Identify which cell holds the provided text, then report its (x, y) central coordinate. 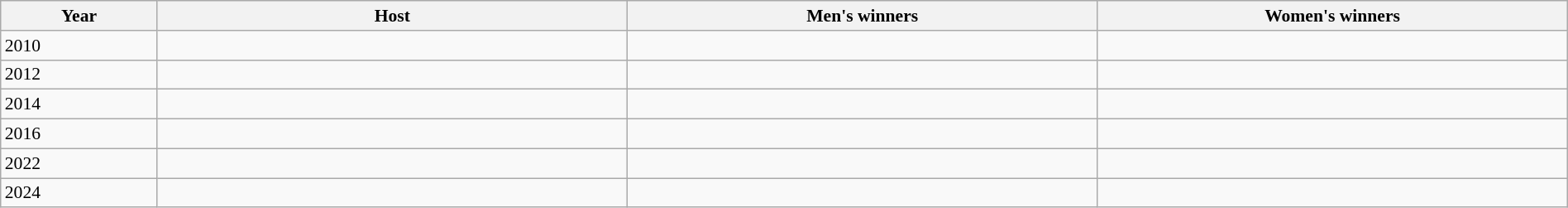
2022 (79, 163)
Women's winners (1332, 16)
2010 (79, 46)
Host (392, 16)
Men's winners (863, 16)
2014 (79, 104)
2024 (79, 193)
2012 (79, 75)
Year (79, 16)
2016 (79, 134)
